Pinpoint the cell where the given text exists, returning its [x, y] midpoint coordinate. 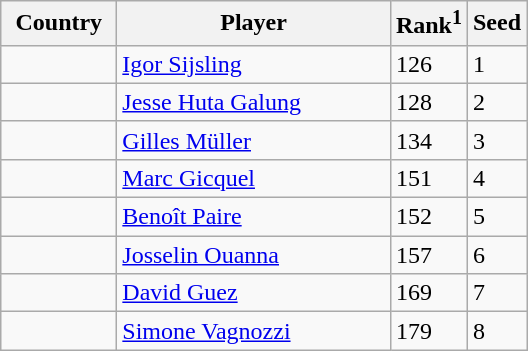
Benoît Paire [254, 217]
Rank1 [428, 24]
Country [59, 24]
6 [496, 255]
7 [496, 293]
8 [496, 331]
Seed [496, 24]
Josselin Ouanna [254, 255]
152 [428, 217]
Igor Sijsling [254, 64]
179 [428, 331]
Marc Gicquel [254, 178]
151 [428, 178]
Gilles Müller [254, 140]
157 [428, 255]
169 [428, 293]
3 [496, 140]
David Guez [254, 293]
4 [496, 178]
Player [254, 24]
5 [496, 217]
2 [496, 102]
Simone Vagnozzi [254, 331]
134 [428, 140]
1 [496, 64]
126 [428, 64]
128 [428, 102]
Jesse Huta Galung [254, 102]
